Scan for the cell matching the given text and deliver its [x, y] coordinate at center. 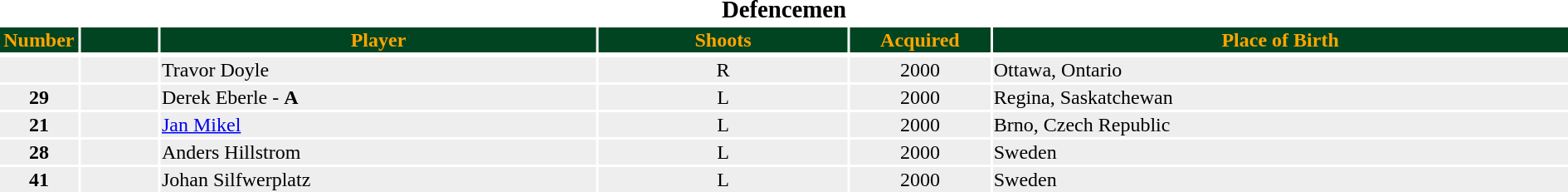
41 [39, 180]
R [723, 70]
Player [378, 40]
Johan Silfwerplatz [378, 180]
Shoots [723, 40]
Regina, Saskatchewan [1280, 97]
28 [39, 152]
Anders Hillstrom [378, 152]
Acquired [919, 40]
21 [39, 125]
Travor Doyle [378, 70]
Ottawa, Ontario [1280, 70]
Place of Birth [1280, 40]
29 [39, 97]
Jan Mikel [378, 125]
Brno, Czech Republic [1280, 125]
Derek Eberle - A [378, 97]
Number [39, 40]
